From the cell containing the given text, extract its center point as (X, Y) coordinate. 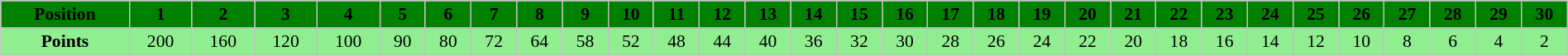
23 (1224, 15)
27 (1408, 15)
58 (586, 41)
90 (402, 41)
9 (586, 15)
48 (676, 41)
19 (1042, 15)
21 (1133, 15)
64 (539, 41)
5 (402, 15)
29 (1499, 15)
3 (286, 15)
100 (348, 41)
Position (65, 15)
36 (814, 41)
120 (286, 41)
13 (767, 15)
1 (160, 15)
80 (448, 41)
32 (858, 41)
7 (495, 15)
52 (630, 41)
200 (160, 41)
40 (767, 41)
11 (676, 15)
72 (495, 41)
17 (951, 15)
25 (1315, 15)
15 (858, 15)
160 (223, 41)
Points (65, 41)
44 (723, 41)
